Pinpoint the cell where the given text exists, returning its (X, Y) midpoint coordinate. 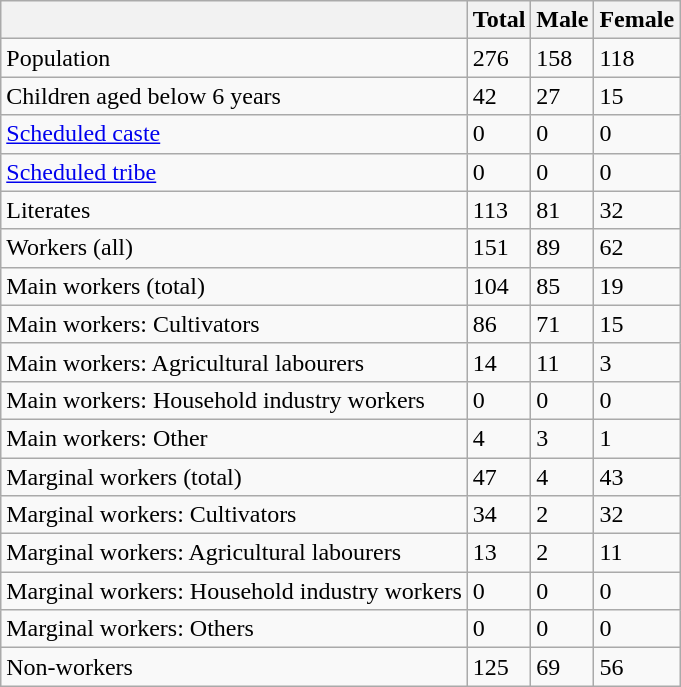
62 (637, 248)
89 (562, 248)
71 (562, 324)
Literates (234, 210)
86 (499, 324)
Non-workers (234, 667)
69 (562, 667)
Male (562, 20)
Main workers: Cultivators (234, 324)
Main workers: Other (234, 438)
Marginal workers: Agricultural labourers (234, 553)
81 (562, 210)
27 (562, 96)
151 (499, 248)
Population (234, 58)
Main workers: Household industry workers (234, 400)
47 (499, 477)
Marginal workers: Household industry workers (234, 591)
Marginal workers: Others (234, 629)
Female (637, 20)
113 (499, 210)
1 (637, 438)
19 (637, 286)
42 (499, 96)
Main workers (total) (234, 286)
56 (637, 667)
Total (499, 20)
13 (499, 553)
14 (499, 362)
104 (499, 286)
158 (562, 58)
Children aged below 6 years (234, 96)
125 (499, 667)
118 (637, 58)
Main workers: Agricultural labourers (234, 362)
Marginal workers: Cultivators (234, 515)
34 (499, 515)
Scheduled tribe (234, 172)
Scheduled caste (234, 134)
276 (499, 58)
Workers (all) (234, 248)
Marginal workers (total) (234, 477)
43 (637, 477)
85 (562, 286)
